Search for the cell housing the specified text and yield its [x, y] center coordinate. 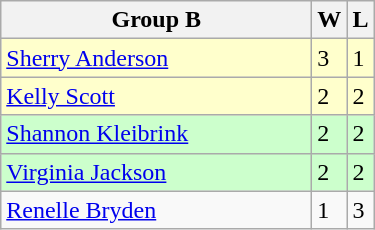
Group B [156, 20]
Shannon Kleibrink [156, 134]
Renelle Bryden [156, 210]
L [360, 20]
Virginia Jackson [156, 172]
W [330, 20]
Kelly Scott [156, 96]
Sherry Anderson [156, 58]
